Determine the [x, y] coordinate at the center of the cell enclosing the given text.  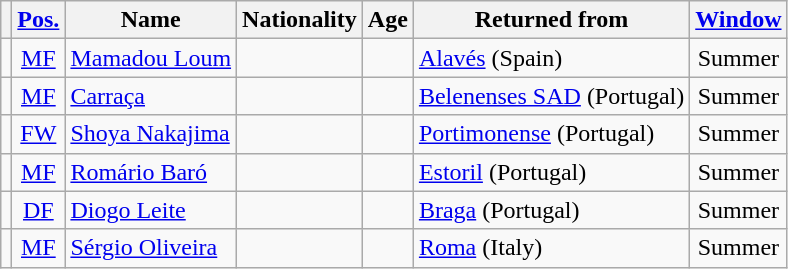
Mamadou Loum [151, 58]
Age [388, 20]
Nationality [300, 20]
Roma (Italy) [551, 248]
Romário Baró [151, 172]
Window [738, 20]
Name [151, 20]
Estoril (Portugal) [551, 172]
Pos. [38, 20]
Carraça [151, 96]
Returned from [551, 20]
Shoya Nakajima [151, 134]
Alavés (Spain) [551, 58]
Sérgio Oliveira [151, 248]
FW [38, 134]
Diogo Leite [151, 210]
Portimonense (Portugal) [551, 134]
Braga (Portugal) [551, 210]
DF [38, 210]
Belenenses SAD (Portugal) [551, 96]
